Detect which cell encompasses the target text, then output its (x, y) center coordinate. 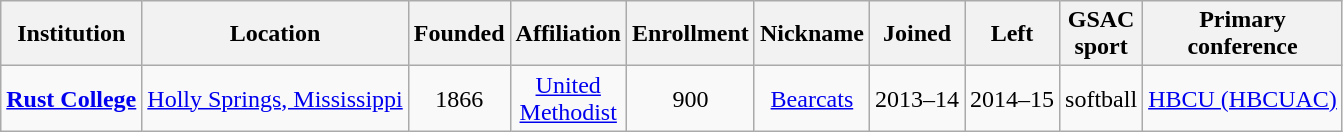
Institution (72, 34)
Affiliation (568, 34)
UnitedMethodist (568, 98)
900 (690, 98)
Left (1012, 34)
softball (1102, 98)
HBCU (HBCUAC) (1243, 98)
Founded (459, 34)
1866 (459, 98)
Holly Springs, Mississippi (275, 98)
Nickname (812, 34)
2014–15 (1012, 98)
Primaryconference (1243, 34)
Bearcats (812, 98)
Enrollment (690, 34)
Rust College (72, 98)
GSACsport (1102, 34)
Location (275, 34)
2013–14 (916, 98)
Joined (916, 34)
